Pinpoint the cell where the given text exists, returning its (X, Y) midpoint coordinate. 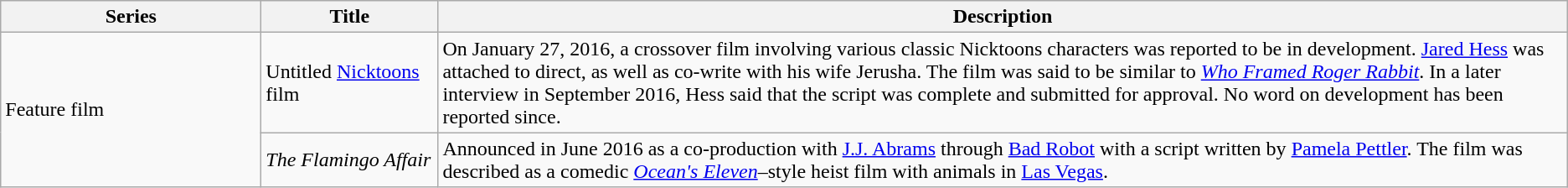
Series (131, 17)
Feature film (131, 110)
Description (1003, 17)
The Flamingo Affair (350, 159)
Title (350, 17)
Untitled Nicktoons film (350, 82)
